Scan for the cell matching the given text and deliver its (x, y) coordinate at center. 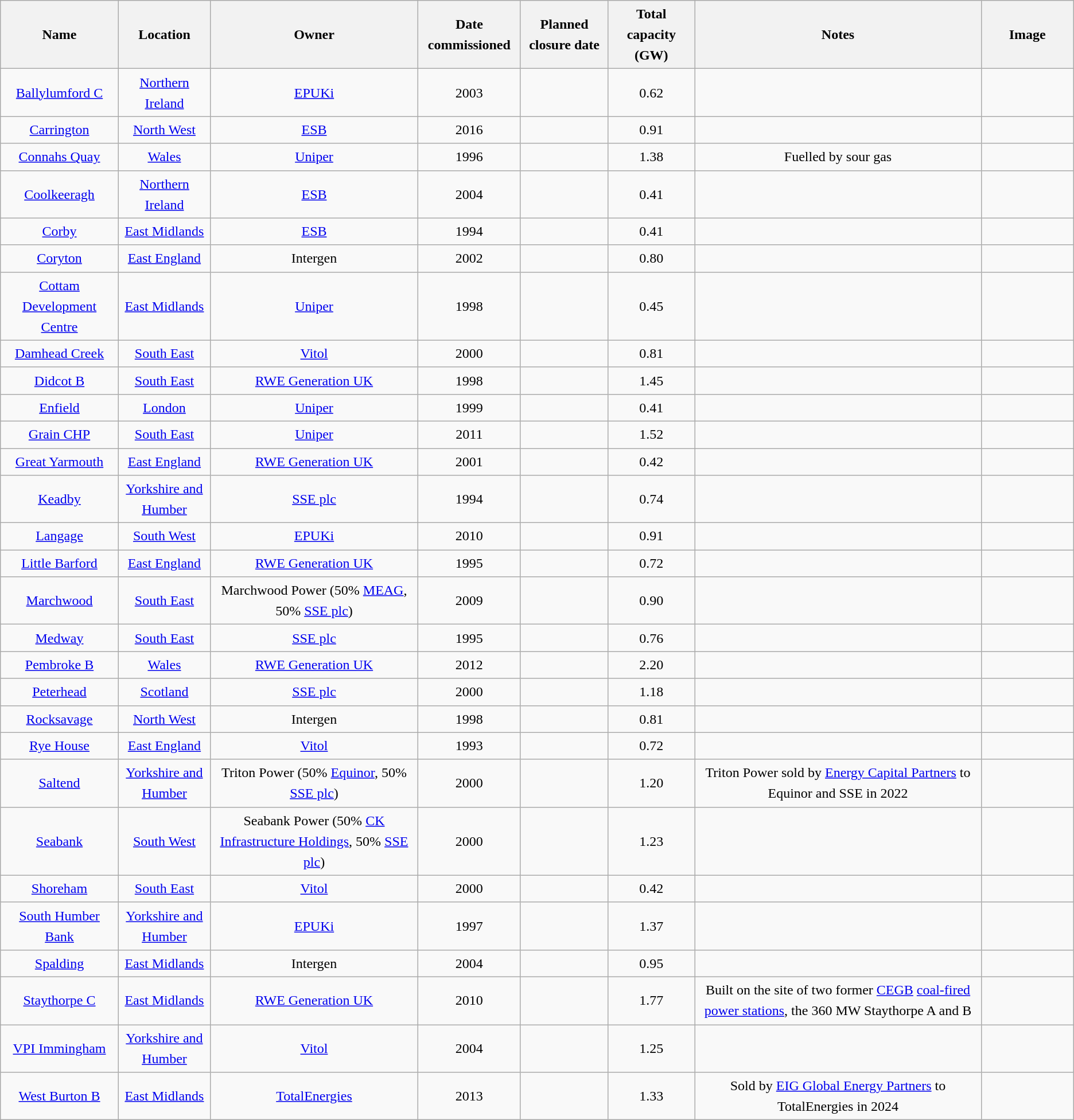
1996 (469, 157)
Location (164, 34)
Triton Power (50% Equinor, 50% SSE plc) (314, 783)
Sold by EIG Global Energy Partners to TotalEnergies in 2024 (838, 1096)
0.45 (652, 306)
1.77 (652, 1000)
1999 (469, 407)
West Burton B (60, 1096)
Little Barford (60, 563)
Langage (60, 537)
Coolkeeragh (60, 194)
1993 (469, 746)
Didcot B (60, 381)
2016 (469, 130)
0.62 (652, 93)
Damhead Creek (60, 353)
Carrington (60, 130)
Peterhead (60, 692)
Marchwood Power (50% MEAG, 50% SSE plc) (314, 601)
2.20 (652, 665)
1997 (469, 926)
Triton Power sold by Energy Capital Partners to Equinor and SSE in 2022 (838, 783)
Connahs Quay (60, 157)
1.37 (652, 926)
Image (1027, 34)
Shoreham (60, 889)
0.80 (652, 258)
Built on the site of two former CEGB coal-fired power stations, the 360 MW Staythorpe A and B (838, 1000)
Seabank (60, 841)
London (164, 407)
Ballylumford C (60, 93)
Owner (314, 34)
VPI Immingham (60, 1048)
Keadby (60, 499)
Staythorpe C (60, 1000)
Corby (60, 232)
2003 (469, 93)
0.95 (652, 963)
Notes (838, 34)
Enfield (60, 407)
2002 (469, 258)
Saltend (60, 783)
Cottam Development Centre (60, 306)
Fuelled by sour gas (838, 157)
Date commissioned (469, 34)
Name (60, 34)
0.76 (652, 638)
1.23 (652, 841)
Seabank Power (50% CK Infrastructure Holdings, 50% SSE plc) (314, 841)
Total capacity (GW) (652, 34)
2013 (469, 1096)
Medway (60, 638)
Grain CHP (60, 435)
Scotland (164, 692)
1.25 (652, 1048)
0.90 (652, 601)
South Humber Bank (60, 926)
1.18 (652, 692)
2012 (469, 665)
1.20 (652, 783)
Planned closure date (564, 34)
Marchwood (60, 601)
1.45 (652, 381)
Spalding (60, 963)
2011 (469, 435)
1.33 (652, 1096)
Rocksavage (60, 719)
1.52 (652, 435)
0.74 (652, 499)
TotalEnergies (314, 1096)
Pembroke B (60, 665)
Rye House (60, 746)
Great Yarmouth (60, 462)
1.38 (652, 157)
Coryton (60, 258)
2001 (469, 462)
2009 (469, 601)
